Return [x, y] of the center of cell containing provided text 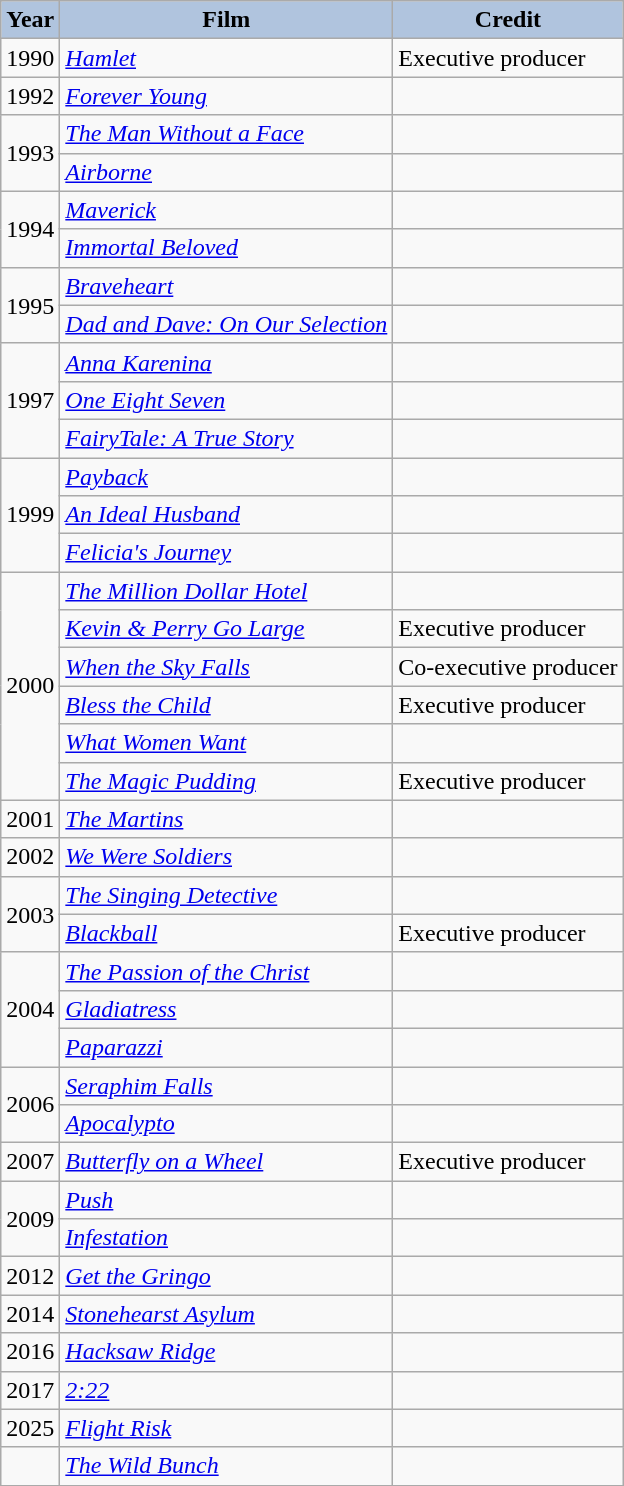
Infestation [226, 1238]
Blackball [226, 933]
FairyTale: A True Story [226, 438]
The Million Dollar Hotel [226, 591]
Dad and Dave: On Our Selection [226, 324]
2017 [30, 1390]
One Eight Seven [226, 400]
Apocalypto [226, 1124]
Kevin & Perry Go Large [226, 629]
2000 [30, 686]
Push [226, 1200]
Felicia's Journey [226, 553]
2006 [30, 1104]
2007 [30, 1162]
Maverick [226, 210]
Immortal Beloved [226, 248]
The Magic Pudding [226, 781]
An Ideal Husband [226, 515]
2003 [30, 914]
The Man Without a Face [226, 134]
What Women Want [226, 743]
1994 [30, 229]
2012 [30, 1276]
Seraphim Falls [226, 1085]
The Singing Detective [226, 895]
Hacksaw Ridge [226, 1352]
Hamlet [226, 58]
2002 [30, 857]
2025 [30, 1428]
Co-executive producer [508, 667]
The Wild Bunch [226, 1466]
When the Sky Falls [226, 667]
Gladiatress [226, 1009]
1997 [30, 400]
2014 [30, 1314]
2016 [30, 1352]
2001 [30, 819]
The Martins [226, 819]
1993 [30, 153]
Film [226, 20]
Payback [226, 477]
2004 [30, 1009]
Forever Young [226, 96]
2009 [30, 1219]
Airborne [226, 172]
Year [30, 20]
Anna Karenina [226, 362]
Stonehearst Asylum [226, 1314]
1992 [30, 96]
1995 [30, 305]
Bless the Child [226, 705]
Credit [508, 20]
Flight Risk [226, 1428]
Get the Gringo [226, 1276]
Paparazzi [226, 1047]
Braveheart [226, 286]
2:22 [226, 1390]
1999 [30, 515]
The Passion of the Christ [226, 971]
1990 [30, 58]
We Were Soldiers [226, 857]
Butterfly on a Wheel [226, 1162]
